Pinpoint the cell where the given text exists, returning its [X, Y] midpoint coordinate. 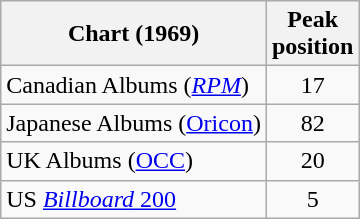
5 [312, 199]
17 [312, 85]
Peak position [312, 34]
Canadian Albums (RPM) [134, 85]
UK Albums (OCC) [134, 161]
Japanese Albums (Oricon) [134, 123]
82 [312, 123]
Chart (1969) [134, 34]
20 [312, 161]
US Billboard 200 [134, 199]
